Locate the cell with the specified text and output its (x, y) center coordinate. 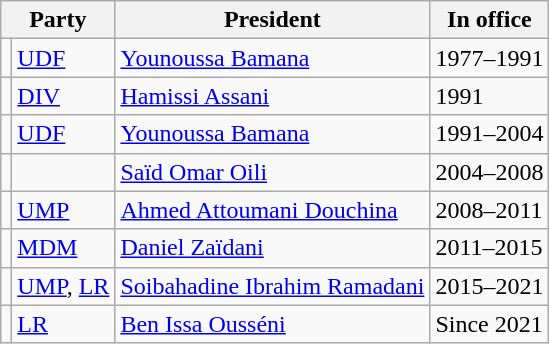
President (272, 20)
Soibahadine Ibrahim Ramadani (272, 286)
Hamissi Assani (272, 96)
Party (58, 20)
2011–2015 (490, 248)
LR (64, 324)
2004–2008 (490, 172)
DIV (64, 96)
Since 2021 (490, 324)
Ben Issa Ousséni (272, 324)
Daniel Zaïdani (272, 248)
1991–2004 (490, 134)
1977–1991 (490, 58)
MDM (64, 248)
UMP (64, 210)
2008–2011 (490, 210)
Saïd Omar Oili (272, 172)
1991 (490, 96)
2015–2021 (490, 286)
Ahmed Attoumani Douchina (272, 210)
UMP, LR (64, 286)
In office (490, 20)
